Output the [X, Y] coordinate of the center of the cell containing the given text.  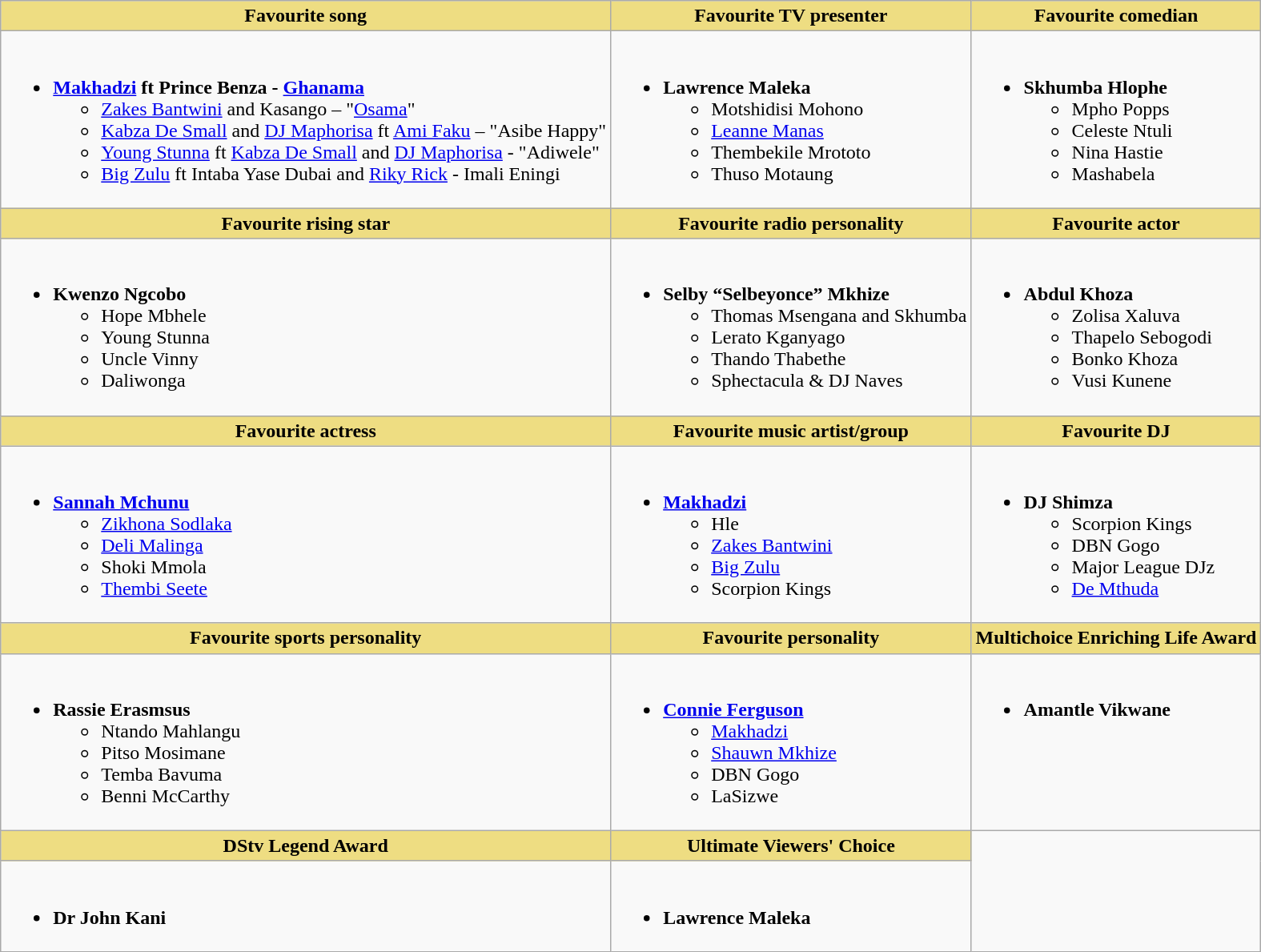
Ultimate Viewers' Choice [791, 846]
Abdul KhozaZolisa XaluvaThapelo SebogodiBonko KhozaVusi Kunene [1116, 327]
Connie FergusonMakhadziShauwn MkhizeDBN GogoLaSizwe [791, 741]
Favourite actress [306, 431]
MakhadziHleZakes BantwiniBig ZuluScorpion Kings [791, 535]
DStv Legend Award [306, 846]
Favourite radio personality [791, 223]
Multichoice Enriching Life Award [1116, 638]
Favourite comedian [1116, 16]
Lawrence Maleka [791, 906]
Skhumba HlopheMpho PoppsCeleste NtuliNina HastieMashabela [1116, 120]
Favourite rising star [306, 223]
Favourite DJ [1116, 431]
Selby “Selbeyonce” MkhizeThomas Msengana and SkhumbaLerato KganyagoThando ThabetheSphectacula & DJ Naves [791, 327]
Favourite TV presenter [791, 16]
Amantle Vikwane [1116, 741]
Favourite song [306, 16]
DJ ShimzaScorpion KingsDBN GogoMajor League DJzDe Mthuda [1116, 535]
Sannah MchunuZikhona SodlakaDeli MalingaShoki MmolaThembi Seete [306, 535]
Lawrence MalekaMotshidisi MohonoLeanne ManasThembekile MrototoThuso Motaung [791, 120]
Rassie ErasmsusNtando MahlanguPitso MosimaneTemba BavumaBenni McCarthy [306, 741]
Favourite music artist/group [791, 431]
Favourite personality [791, 638]
Favourite actor [1116, 223]
Favourite sports personality [306, 638]
Kwenzo NgcoboHope MbheleYoung StunnaUncle VinnyDaliwonga [306, 327]
Dr John Kani [306, 906]
